For the text-containing cell, return its midpoint in [x, y] coordinate format. 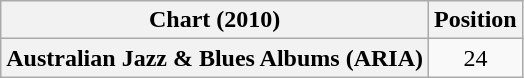
Australian Jazz & Blues Albums (ARIA) [215, 58]
Position [476, 20]
24 [476, 58]
Chart (2010) [215, 20]
